Scan for the cell matching the given text and deliver its (x, y) coordinate at center. 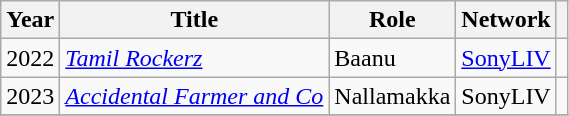
Role (392, 20)
Network (506, 20)
2023 (30, 96)
Tamil Rockerz (194, 58)
Nallamakka (392, 96)
2022 (30, 58)
Accidental Farmer and Co (194, 96)
Title (194, 20)
Baanu (392, 58)
Year (30, 20)
